Return [X, Y] of the center of cell containing provided text 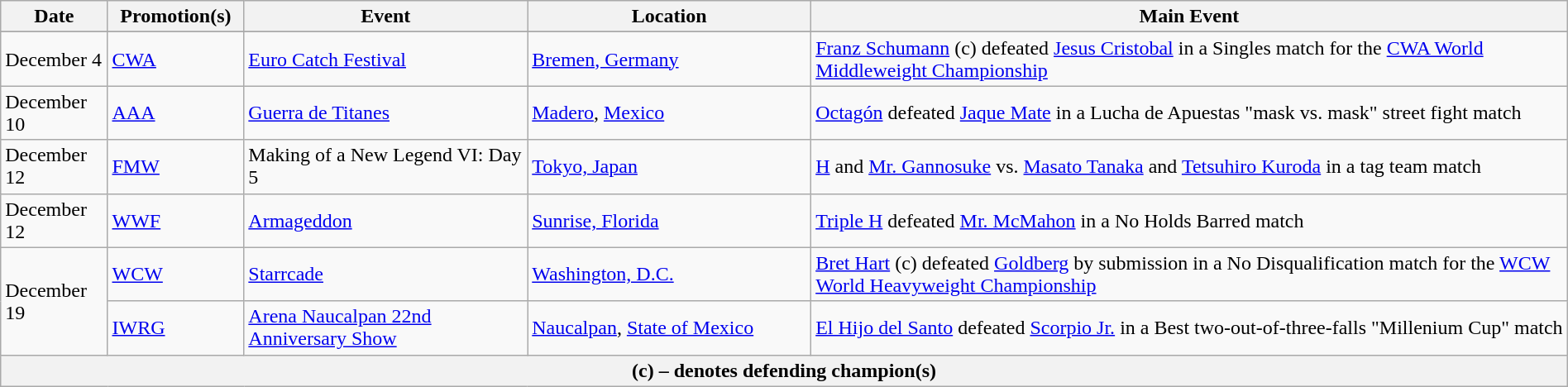
WCW [175, 275]
Guerra de Titanes [385, 112]
Promotion(s) [175, 17]
IWRG [175, 327]
Sunrise, Florida [670, 220]
Bremen, Germany [670, 60]
Naucalpan, State of Mexico [670, 327]
Franz Schumann (c) defeated Jesus Cristobal in a Singles match for the CWA World Middleweight Championship [1189, 60]
H and Mr. Gannosuke vs. Masato Tanaka and Tetsuhiro Kuroda in a tag team match [1189, 167]
Location [670, 17]
(c) – denotes defending champion(s) [784, 370]
Bret Hart (c) defeated Goldberg by submission in a No Disqualification match for the WCW World Heavyweight Championship [1189, 275]
Octagón defeated Jaque Mate in a Lucha de Apuestas "mask vs. mask" street fight match [1189, 112]
Date [55, 17]
CWA [175, 60]
Starrcade [385, 275]
Making of a New Legend VI: Day 5 [385, 167]
Madero, Mexico [670, 112]
Main Event [1189, 17]
December 10 [55, 112]
Arena Naucalpan 22nd Anniversary Show [385, 327]
AAA [175, 112]
FMW [175, 167]
December 4 [55, 60]
Armageddon [385, 220]
WWF [175, 220]
Tokyo, Japan [670, 167]
Washington, D.C. [670, 275]
Triple H defeated Mr. McMahon in a No Holds Barred match [1189, 220]
Euro Catch Festival [385, 60]
Event [385, 17]
El Hijo del Santo defeated Scorpio Jr. in a Best two-out-of-three-falls "Millenium Cup" match [1189, 327]
December 19 [55, 301]
